Provide the (x, y) coordinate of the cell's center where the given text is located.  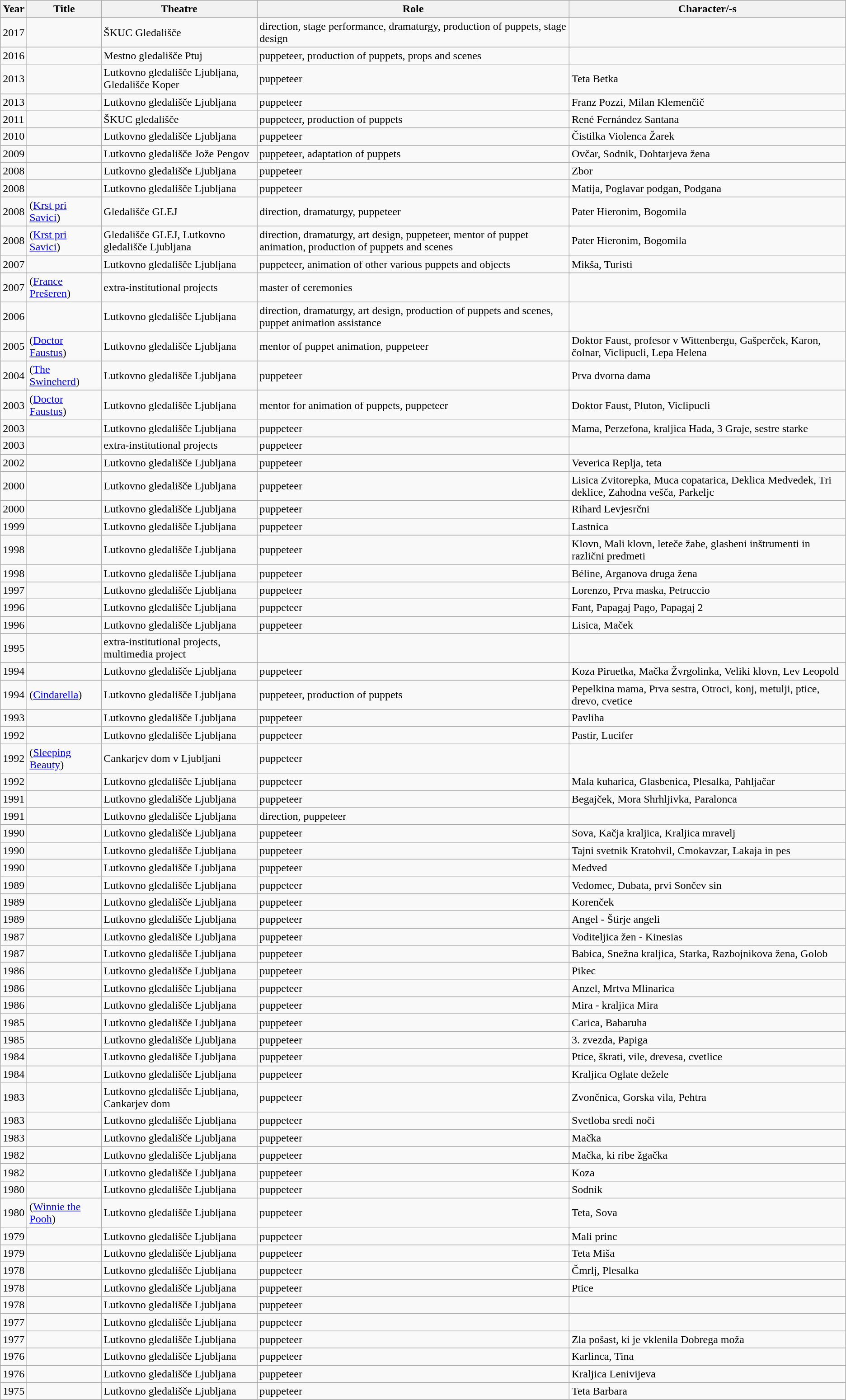
Karlinca, Tina (707, 1357)
extra-institutional projects, multimedia project (179, 648)
Zvončnica, Gorska vila, Pehtra (707, 1097)
Lutkovno gledališče Ljubljana, Cankarjev dom (179, 1097)
Korenček (707, 902)
puppeteer, animation of other various puppets and objects (413, 264)
Title (64, 9)
Gledališče GLEJ, Lutkovno gledališče Ljubljana (179, 240)
Character/-s (707, 9)
2017 (14, 33)
Theatre (179, 9)
Mačka (707, 1138)
2002 (14, 463)
Mama, Perzefona, kraljica Hada, 3 Graje, sestre starke (707, 428)
direction, dramaturgy, puppeteer (413, 211)
Mikša, Turisti (707, 264)
Begajček, Mora Shrhljivka, Paralonca (707, 799)
Teta, Sova (707, 1213)
Koza Piruetka, Mačka Žvrgolinka, Veliki klovn, Lev Leopold (707, 672)
Lastnica (707, 526)
(Cindarella) (64, 695)
puppeteer, adaptation of puppets (413, 154)
Carica, Babaruha (707, 1023)
Teta Miša (707, 1254)
2011 (14, 119)
Pikec (707, 971)
Franz Pozzi, Milan Klemenčič (707, 102)
direction, dramaturgy, art design, puppeteer, mentor of puppet animation, production of puppets and scenes (413, 240)
Mira - kraljica Mira (707, 1005)
2010 (14, 136)
Mali princ (707, 1236)
1999 (14, 526)
Sova, Kačja kraljica, Kraljica mravelj (707, 833)
direction, dramaturgy, art design, production of puppets and scenes, puppet animation assistance (413, 317)
Pavliha (707, 718)
Lorenzo, Prva maska, Petruccio (707, 590)
Zla pošast, ki je vklenila Dobrega moža (707, 1339)
Lutkovno gledališče Ljubljana, Gledališče Koper (179, 79)
Pastir, Lucifer (707, 735)
Doktor Faust, profesor v Wittenbergu, Gašperček, Karon, čolnar, Viclipucli, Lepa Helena (707, 346)
ŠKUC Gledališče (179, 33)
direction, puppeteer (413, 816)
Kraljica Oglate dežele (707, 1074)
ŠKUC gledališče (179, 119)
Gledališče GLEJ (179, 211)
(Winnie the Pooh) (64, 1213)
Matija, Poglavar podgan, Podgana (707, 188)
Pepelkina mama, Prva sestra, Otroci, konj, metulji, ptice, drevo, cvetice (707, 695)
Lutkovno gledališče Jože Pengov (179, 154)
Ovčar, Sodnik, Dohtarjeva žena (707, 154)
Svetloba sredi noči (707, 1121)
3. zvezda, Papiga (707, 1040)
1975 (14, 1391)
Klovn, Mali klovn, leteče žabe, glasbeni inštrumenti in različni predmeti (707, 550)
2016 (14, 56)
Fant, Papagaj Pago, Papagaj 2 (707, 607)
Čistilka Violenca Žarek (707, 136)
Teta Betka (707, 79)
2006 (14, 317)
Sodnik (707, 1189)
Year (14, 9)
Voditeljica žen - Kinesias (707, 937)
direction, stage performance, dramaturgy, production of puppets, stage design (413, 33)
1993 (14, 718)
Angel - Štirje angeli (707, 919)
Zbor (707, 171)
Medved (707, 868)
Mala kuharica, Glasbenica, Plesalka, Pahljačar (707, 782)
Tajni svetnik Kratohvil, Cmokavzar, Lakaja in pes (707, 850)
Ptice (707, 1288)
René Fernández Santana (707, 119)
2009 (14, 154)
Lisica Zvitorepka, Muca copatarica, Deklica Medvedek, Tri deklice, Zahodna vešča, Parkeljc (707, 486)
Čmrlj, Plesalka (707, 1271)
2005 (14, 346)
Vedomec, Dubata, prvi Sončev sin (707, 885)
mentor of puppet animation, puppeteer (413, 346)
Rihard Levjesrčni (707, 509)
master of ceremonies (413, 287)
mentor for animation of puppets, puppeteer (413, 405)
puppeteer, production of puppets, props and scenes (413, 56)
Béline, Arganova druga žena (707, 573)
Mestno gledališče Ptuj (179, 56)
1997 (14, 590)
Koza (707, 1172)
Lisica, Maček (707, 625)
Teta Barbara (707, 1391)
Ptice, škrati, vile, drevesa, cvetlice (707, 1057)
Prva dvorna dama (707, 376)
(The Swineherd) (64, 376)
Role (413, 9)
2004 (14, 376)
Anzel, Mrtva Mlinarica (707, 988)
Doktor Faust, Pluton, Viclipucli (707, 405)
Mačka, ki ribe žgačka (707, 1155)
1995 (14, 648)
Veverica Replja, teta (707, 463)
(Sleeping Beauty) (64, 758)
Cankarjev dom v Ljubljani (179, 758)
Kraljica Lenivijeva (707, 1374)
Babica, Snežna kraljica, Starka, Razbojnikova žena, Golob (707, 954)
(France Prešeren) (64, 287)
